Determine the (X, Y) coordinate at the center of the cell enclosing the given text.  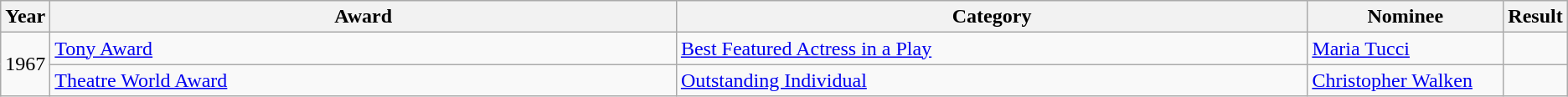
Best Featured Actress in a Play (992, 48)
Maria Tucci (1406, 48)
Award (364, 17)
1967 (25, 64)
Category (992, 17)
Year (25, 17)
Christopher Walken (1406, 80)
Result (1535, 17)
Tony Award (364, 48)
Nominee (1406, 17)
Theatre World Award (364, 80)
Outstanding Individual (992, 80)
